From the cell containing the given text, extract its center point as (X, Y) coordinate. 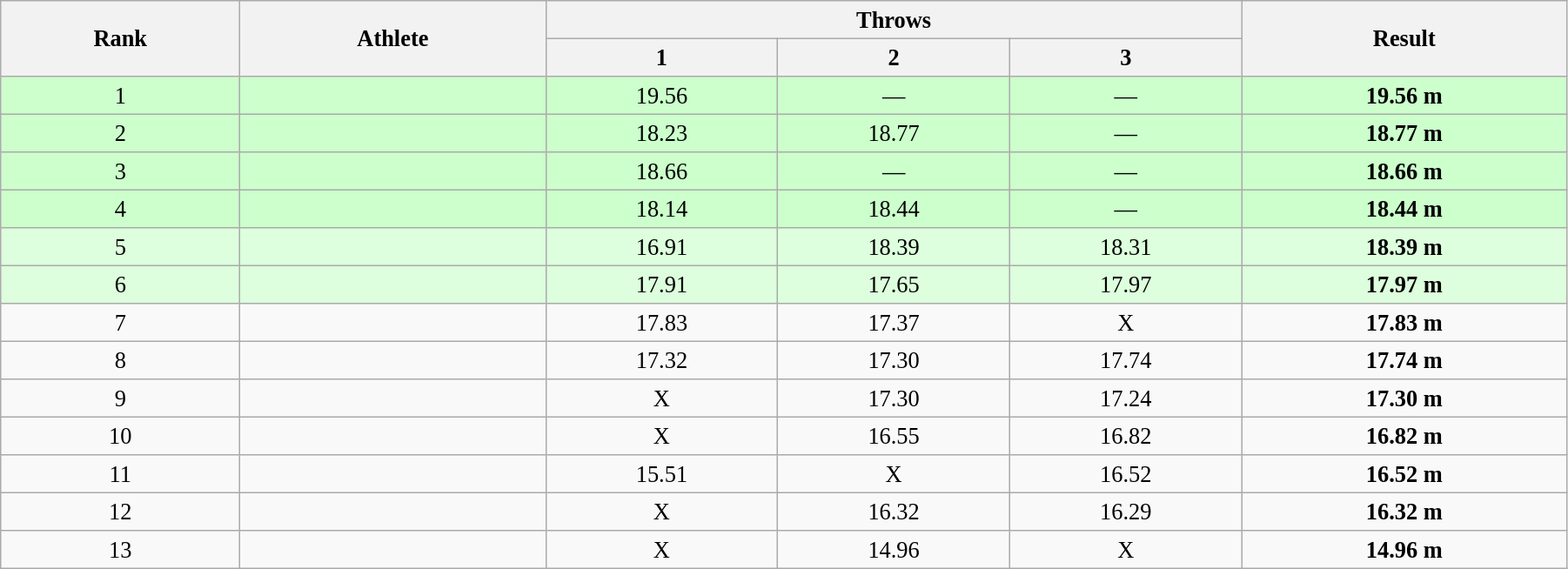
17.32 (661, 360)
16.82 m (1404, 436)
17.30 m (1404, 398)
16.29 (1126, 512)
18.77 (895, 133)
16.32 (895, 512)
17.74 m (1404, 360)
11 (120, 474)
10 (120, 436)
Throws (894, 19)
16.82 (1126, 436)
15.51 (661, 474)
Athlete (393, 38)
18.31 (1126, 247)
19.56 (661, 95)
8 (120, 360)
18.44 m (1404, 209)
18.39 (895, 247)
6 (120, 284)
14.96 (895, 550)
14.96 m (1404, 550)
9 (120, 398)
17.65 (895, 284)
18.14 (661, 209)
12 (120, 512)
18.44 (895, 209)
4 (120, 209)
13 (120, 550)
17.74 (1126, 360)
18.66 (661, 171)
5 (120, 247)
7 (120, 323)
18.66 m (1404, 171)
17.97 (1126, 284)
17.83 (661, 323)
17.91 (661, 284)
18.39 m (1404, 247)
19.56 m (1404, 95)
16.91 (661, 247)
17.37 (895, 323)
16.52 m (1404, 474)
18.77 m (1404, 133)
17.83 m (1404, 323)
18.23 (661, 133)
16.32 m (1404, 512)
Result (1404, 38)
Rank (120, 38)
16.55 (895, 436)
17.24 (1126, 398)
16.52 (1126, 474)
17.97 m (1404, 284)
